Find where the given text appears and provide that cell's center as (x, y) coordinate. 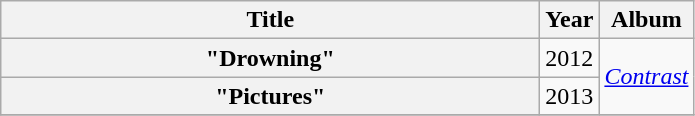
Title (270, 20)
2013 (570, 96)
"Pictures" (270, 96)
Year (570, 20)
"Drowning" (270, 58)
Contrast (646, 77)
2012 (570, 58)
Album (646, 20)
